From the cell containing the given text, extract its center point as (x, y) coordinate. 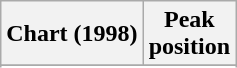
Peakposition (189, 34)
Chart (1998) (72, 34)
